Provide the (X, Y) coordinate of the cell's center where the given text is located.  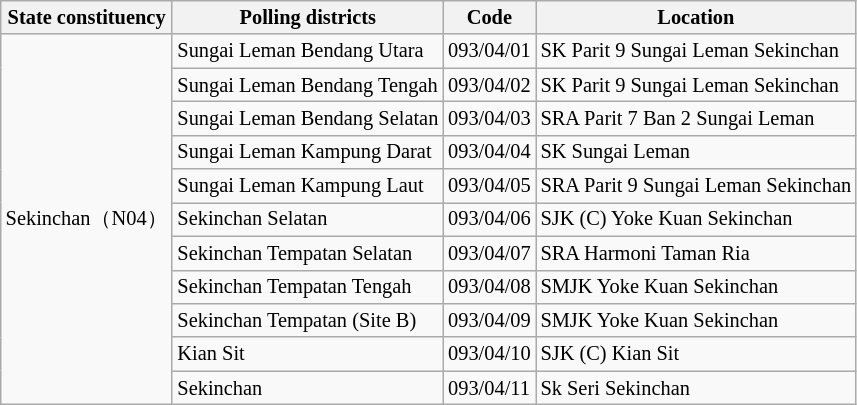
Kian Sit (308, 354)
093/04/11 (489, 388)
Sekinchan Tempatan (Site B) (308, 320)
Sungai Leman Kampung Darat (308, 152)
Polling districts (308, 17)
SRA Parit 7 Ban 2 Sungai Leman (696, 118)
Sekinchan Tempatan Selatan (308, 253)
SJK (C) Yoke Kuan Sekinchan (696, 219)
SRA Harmoni Taman Ria (696, 253)
SRA Parit 9 Sungai Leman Sekinchan (696, 186)
Sekinchan (308, 388)
093/04/04 (489, 152)
SK Sungai Leman (696, 152)
Sungai Leman Bendang Selatan (308, 118)
093/04/05 (489, 186)
093/04/02 (489, 85)
SJK (C) Kian Sit (696, 354)
Sungai Leman Bendang Utara (308, 51)
093/04/10 (489, 354)
093/04/06 (489, 219)
093/04/07 (489, 253)
093/04/03 (489, 118)
Sekinchan（N04） (87, 219)
093/04/01 (489, 51)
State constituency (87, 17)
Sekinchan Tempatan Tengah (308, 287)
Sekinchan Selatan (308, 219)
Sungai Leman Bendang Tengah (308, 85)
Sungai Leman Kampung Laut (308, 186)
093/04/08 (489, 287)
Sk Seri Sekinchan (696, 388)
093/04/09 (489, 320)
Code (489, 17)
Location (696, 17)
